Detect which cell encompasses the target text, then output its [X, Y] center coordinate. 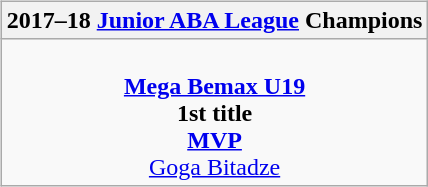
Mega Bemax U191st titleMVP Goga Bitadze [214, 112]
2017–18 Junior ABA League Champions [214, 20]
